Detect which cell encompasses the target text, then output its (X, Y) center coordinate. 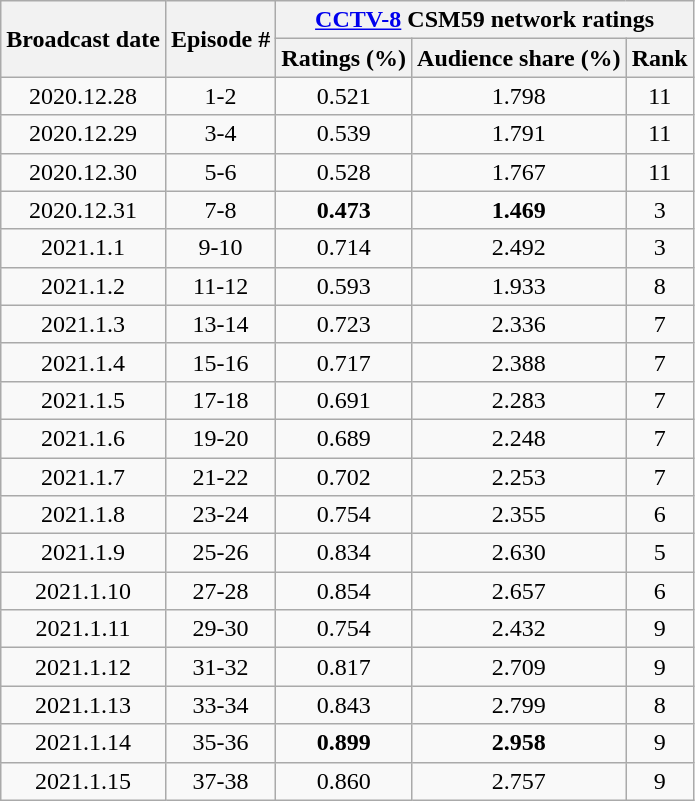
2021.1.8 (84, 515)
23-24 (220, 515)
2.492 (520, 248)
0.843 (344, 705)
37-38 (220, 781)
0.723 (344, 324)
2021.1.11 (84, 629)
27-28 (220, 591)
33-34 (220, 705)
17-18 (220, 400)
2021.1.6 (84, 438)
2.248 (520, 438)
0.834 (344, 553)
2021.1.3 (84, 324)
2.958 (520, 743)
2021.1.10 (84, 591)
2020.12.29 (84, 134)
1.933 (520, 286)
0.473 (344, 210)
2.253 (520, 477)
11-12 (220, 286)
2.709 (520, 667)
1-2 (220, 96)
2021.1.5 (84, 400)
0.528 (344, 172)
21-22 (220, 477)
19-20 (220, 438)
0.702 (344, 477)
9-10 (220, 248)
0.854 (344, 591)
0.817 (344, 667)
2.432 (520, 629)
2021.1.9 (84, 553)
3-4 (220, 134)
2.657 (520, 591)
0.593 (344, 286)
2020.12.31 (84, 210)
Episode # (220, 39)
25-26 (220, 553)
2.388 (520, 362)
Audience share (%) (520, 58)
0.717 (344, 362)
15-16 (220, 362)
35-36 (220, 743)
0.539 (344, 134)
0.860 (344, 781)
2020.12.30 (84, 172)
13-14 (220, 324)
7-8 (220, 210)
2021.1.14 (84, 743)
2.630 (520, 553)
2021.1.4 (84, 362)
0.691 (344, 400)
2.757 (520, 781)
1.798 (520, 96)
29-30 (220, 629)
2.799 (520, 705)
5 (660, 553)
Broadcast date (84, 39)
5-6 (220, 172)
2.283 (520, 400)
0.521 (344, 96)
2021.1.2 (84, 286)
0.689 (344, 438)
Rank (660, 58)
2021.1.1 (84, 248)
2.336 (520, 324)
2020.12.28 (84, 96)
2021.1.7 (84, 477)
Ratings (%) (344, 58)
0.714 (344, 248)
0.899 (344, 743)
CCTV-8 CSM59 network ratings (484, 20)
1.791 (520, 134)
2021.1.13 (84, 705)
1.469 (520, 210)
31-32 (220, 667)
2021.1.12 (84, 667)
2.355 (520, 515)
1.767 (520, 172)
2021.1.15 (84, 781)
